Pinpoint the cell where the given text exists, returning its [X, Y] midpoint coordinate. 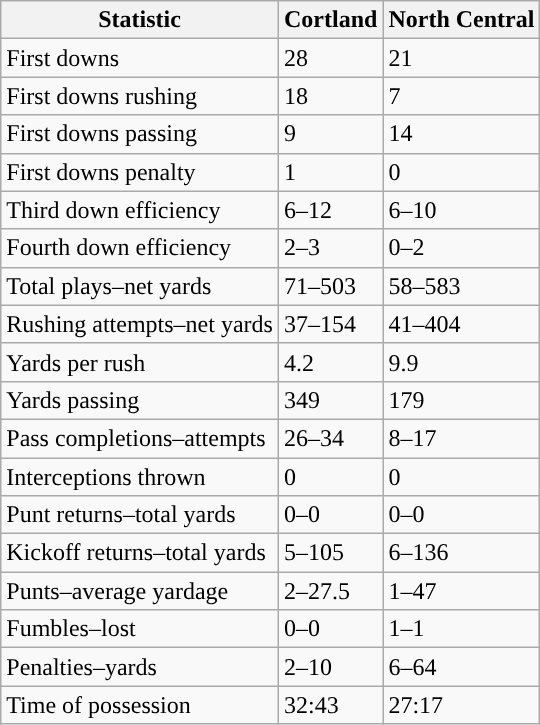
Interceptions thrown [140, 477]
41–404 [462, 324]
0–2 [462, 248]
14 [462, 134]
27:17 [462, 705]
First downs penalty [140, 172]
2–3 [330, 248]
First downs rushing [140, 96]
Total plays–net yards [140, 286]
71–503 [330, 286]
Penalties–yards [140, 667]
28 [330, 58]
5–105 [330, 553]
2–10 [330, 667]
6–64 [462, 667]
Yards per rush [140, 362]
1–47 [462, 591]
7 [462, 96]
4.2 [330, 362]
6–12 [330, 210]
Yards passing [140, 400]
8–17 [462, 438]
Kickoff returns–total yards [140, 553]
6–136 [462, 553]
179 [462, 400]
First downs passing [140, 134]
1 [330, 172]
37–154 [330, 324]
First downs [140, 58]
Fourth down efficiency [140, 248]
Punt returns–total yards [140, 515]
349 [330, 400]
2–27.5 [330, 591]
58–583 [462, 286]
Fumbles–lost [140, 629]
North Central [462, 20]
Pass completions–attempts [140, 438]
1–1 [462, 629]
Rushing attempts–net yards [140, 324]
Time of possession [140, 705]
6–10 [462, 210]
Punts–average yardage [140, 591]
32:43 [330, 705]
26–34 [330, 438]
9.9 [462, 362]
Cortland [330, 20]
Statistic [140, 20]
Third down efficiency [140, 210]
18 [330, 96]
21 [462, 58]
9 [330, 134]
